Pinpoint the cell where the given text exists, returning its [X, Y] midpoint coordinate. 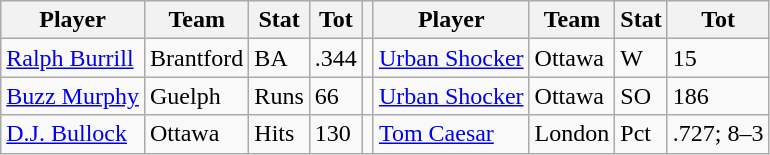
Ralph Burrill [73, 58]
Hits [279, 134]
130 [336, 134]
W [641, 58]
186 [718, 96]
London [572, 134]
BA [279, 58]
Brantford [196, 58]
SO [641, 96]
D.J. Bullock [73, 134]
Buzz Murphy [73, 96]
15 [718, 58]
Pct [641, 134]
66 [336, 96]
.727; 8–3 [718, 134]
Guelph [196, 96]
.344 [336, 58]
Tom Caesar [451, 134]
Runs [279, 96]
